Scan for the cell matching the given text and deliver its [X, Y] coordinate at center. 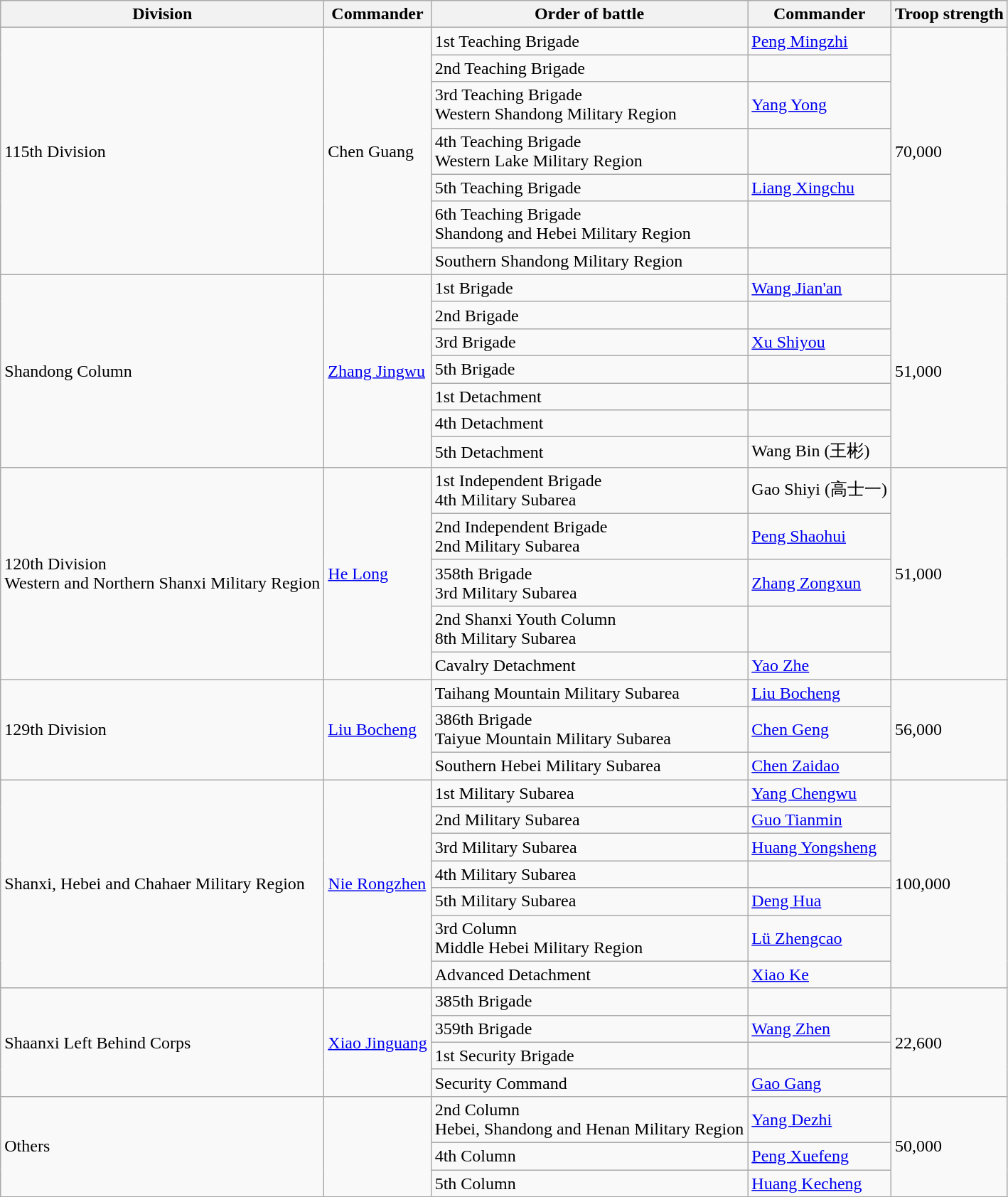
1st Military Subarea [589, 793]
50,000 [950, 1146]
4th Column [589, 1156]
2nd Brigade [589, 315]
5th Military Subarea [589, 901]
Chen Guang [377, 151]
Southern Shandong Military Region [589, 261]
3rd Brigade [589, 342]
3rd Military Subarea [589, 847]
Liang Xingchu [820, 188]
Chen Geng [820, 729]
Troop strength [950, 14]
4th Teaching Brigade Western Lake Military Region [589, 151]
Peng Shaohui [820, 536]
4th Detachment [589, 424]
Yao Zhe [820, 665]
Gao Shiyi (高士一) [820, 490]
5th Brigade [589, 369]
Taihang Mountain Military Subarea [589, 693]
3rd Teaching Brigade Western Shandong Military Region [589, 105]
2nd Military Subarea [589, 820]
386th BrigadeTaiyue Mountain Military Subarea [589, 729]
Zhang Jingwu [377, 371]
5th Teaching Brigade [589, 188]
He Long [377, 573]
120th DivisionWestern and Northern Shanxi Military Region [162, 573]
Cavalry Detachment [589, 665]
70,000 [950, 151]
Wang Bin (王彬) [820, 452]
Xiao Jinguang [377, 1042]
3rd ColumnMiddle Hebei Military Region [589, 938]
Peng Xuefeng [820, 1156]
129th Division [162, 729]
2nd Independent Brigade2nd Military Subarea [589, 536]
Shanxi, Hebei and Chahaer Military Region [162, 884]
2nd ColumnHebei, Shandong and Henan Military Region [589, 1119]
Lü Zhengcao [820, 938]
Shaanxi Left Behind Corps [162, 1042]
Yang Chengwu [820, 793]
2nd Teaching Brigade [589, 68]
Yang Yong [820, 105]
Nie Rongzhen [377, 884]
Southern Hebei Military Subarea [589, 766]
385th Brigade [589, 1002]
Shandong Column [162, 371]
5th Column [589, 1183]
Xiao Ke [820, 975]
1st Brigade [589, 288]
Guo Tianmin [820, 820]
2nd Shanxi Youth Column8th Military Subarea [589, 628]
Chen Zaidao [820, 766]
Security Command [589, 1083]
Others [162, 1146]
Yang Dezhi [820, 1119]
Xu Shiyou [820, 342]
Wang Jian'an [820, 288]
358th Brigade3rd Military Subarea [589, 583]
6th Teaching Brigade Shandong and Hebei Military Region [589, 225]
Zhang Zongxun [820, 583]
359th Brigade [589, 1029]
1st Detachment [589, 396]
1st Independent Brigade4th Military Subarea [589, 490]
Order of battle [589, 14]
100,000 [950, 884]
Advanced Detachment [589, 975]
Huang Yongsheng [820, 847]
22,600 [950, 1042]
Huang Kecheng [820, 1183]
1st Teaching Brigade [589, 41]
4th Military Subarea [589, 874]
115th Division [162, 151]
1st Security Brigade [589, 1056]
Wang Zhen [820, 1029]
Division [162, 14]
Gao Gang [820, 1083]
56,000 [950, 729]
Peng Mingzhi [820, 41]
Deng Hua [820, 901]
5th Detachment [589, 452]
